Output the (X, Y) coordinate of the center of the cell containing the given text.  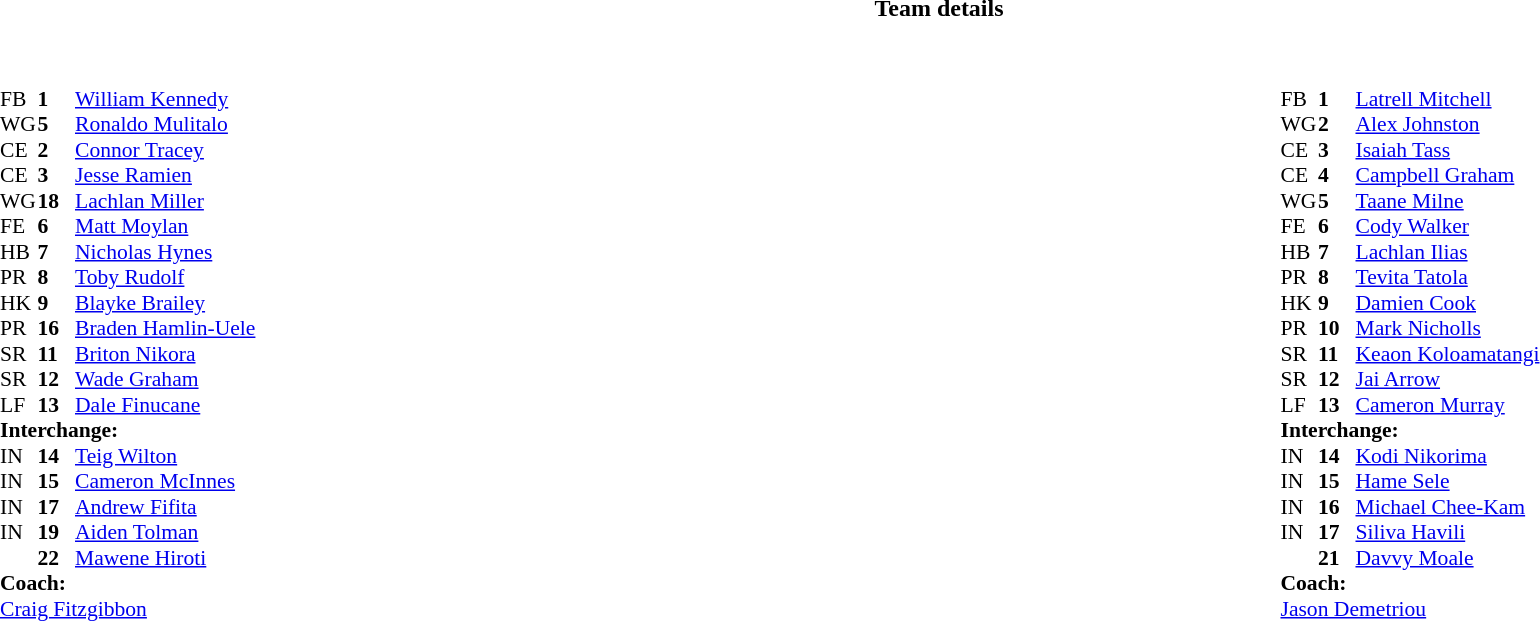
Davvy Moale (1447, 558)
Mawene Hiroti (165, 558)
Jesse Ramien (165, 175)
Mark Nicholls (1447, 329)
Cameron Murray (1447, 405)
Keaon Koloamatangi (1447, 354)
Briton Nikora (165, 354)
Jai Arrow (1447, 379)
Cameron McInnes (165, 481)
Isaiah Tass (1447, 150)
Siliva Havili (1447, 533)
Nicholas Hynes (165, 252)
Campbell Graham (1447, 175)
Toby Rudolf (165, 277)
Latrell Mitchell (1447, 99)
10 (1337, 329)
Hame Sele (1447, 481)
Michael Chee-Kam (1447, 507)
Teig Wilton (165, 456)
Cody Walker (1447, 227)
Aiden Tolman (165, 533)
21 (1337, 558)
Ronaldo Mulitalo (165, 125)
Taane Milne (1447, 201)
Tevita Tatola (1447, 277)
19 (57, 533)
Connor Tracey (165, 150)
Wade Graham (165, 379)
Lachlan Ilias (1447, 252)
William Kennedy (165, 99)
Alex Johnston (1447, 125)
Matt Moylan (165, 227)
Dale Finucane (165, 405)
Kodi Nikorima (1447, 456)
Braden Hamlin-Uele (165, 329)
4 (1337, 175)
Blayke Brailey (165, 303)
Lachlan Miller (165, 201)
18 (57, 201)
Andrew Fifita (165, 507)
Damien Cook (1447, 303)
22 (57, 558)
